Return the (X, Y) coordinate for the center point of the cell that contains the specified text.  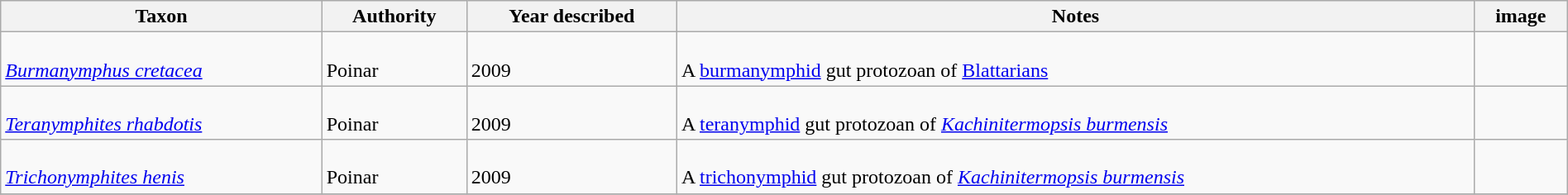
image (1520, 17)
A burmanymphid gut protozoan of Blattarians (1075, 59)
Notes (1075, 17)
Authority (394, 17)
A trichonymphid gut protozoan of Kachinitermopsis burmensis (1075, 167)
Year described (571, 17)
Teranymphites rhabdotis (161, 112)
Trichonymphites henis (161, 167)
Burmanymphus cretacea (161, 59)
A teranymphid gut protozoan of Kachinitermopsis burmensis (1075, 112)
Taxon (161, 17)
